Locate the cell with the specified text and output its (X, Y) center coordinate. 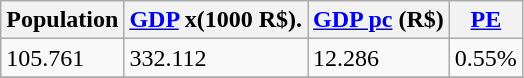
332.112 (216, 58)
105.761 (62, 58)
PE (486, 20)
Population (62, 20)
GDP x(1000 R$). (216, 20)
12.286 (379, 58)
GDP pc (R$) (379, 20)
0.55% (486, 58)
